Capture the cell that displays the provided text and extract its [X, Y] central coordinate. 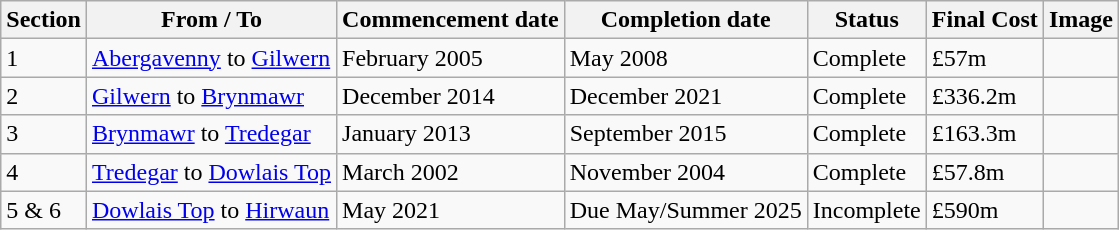
1 [44, 58]
December 2021 [686, 96]
£590m [984, 210]
Incomplete [866, 210]
January 2013 [451, 134]
March 2002 [451, 172]
Brynmawr to Tredegar [211, 134]
5 & 6 [44, 210]
From / To [211, 20]
£163.3m [984, 134]
May 2021 [451, 210]
November 2004 [686, 172]
2 [44, 96]
Completion date [686, 20]
February 2005 [451, 58]
December 2014 [451, 96]
Image [1080, 20]
£57m [984, 58]
£336.2m [984, 96]
Section [44, 20]
Due May/Summer 2025 [686, 210]
Gilwern to Brynmawr [211, 96]
September 2015 [686, 134]
£57.8m [984, 172]
Status [866, 20]
4 [44, 172]
Abergavenny to Gilwern [211, 58]
Tredegar to Dowlais Top [211, 172]
Final Cost [984, 20]
May 2008 [686, 58]
3 [44, 134]
Dowlais Top to Hirwaun [211, 210]
Commencement date [451, 20]
